Detect which cell encompasses the target text, then output its [x, y] center coordinate. 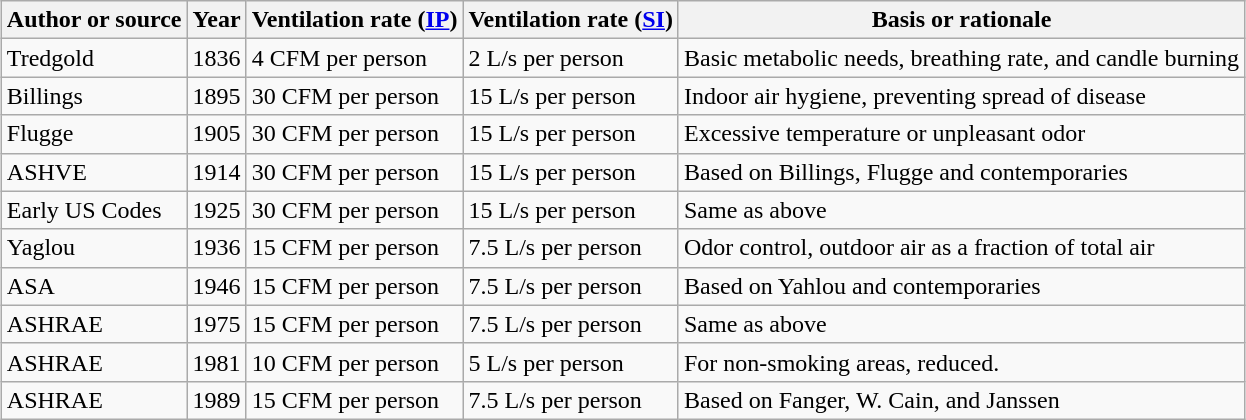
Early US Codes [94, 210]
Based on Fanger, W. Cain, and Janssen [961, 400]
1981 [216, 362]
Yaglou [94, 248]
4 CFM per person [354, 58]
Based on Billings, Flugge and contemporaries [961, 172]
1946 [216, 286]
2 L/s per person [571, 58]
5 L/s per person [571, 362]
1905 [216, 134]
Billings [94, 96]
Basic metabolic needs, breathing rate, and candle burning [961, 58]
10 CFM per person [354, 362]
1936 [216, 248]
Basis or rationale [961, 20]
1925 [216, 210]
Excessive temperature or unpleasant odor [961, 134]
Based on Yahlou and contemporaries [961, 286]
1836 [216, 58]
Author or source [94, 20]
1989 [216, 400]
1975 [216, 324]
1914 [216, 172]
Year [216, 20]
For non-smoking areas, reduced. [961, 362]
Odor control, outdoor air as a fraction of total air [961, 248]
Indoor air hygiene, preventing spread of disease [961, 96]
ASA [94, 286]
Ventilation rate (IP) [354, 20]
1895 [216, 96]
Ventilation rate (SI) [571, 20]
Tredgold [94, 58]
Flugge [94, 134]
ASHVE [94, 172]
